Provide the [X, Y] coordinate of the cell's center where the given text is located.  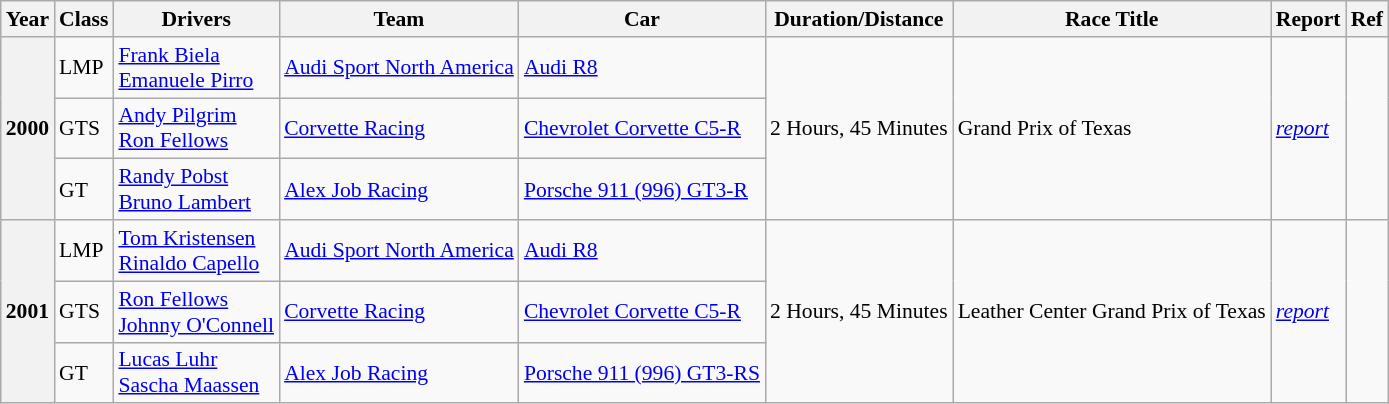
Grand Prix of Texas [1112, 128]
Tom Kristensen Rinaldo Capello [196, 250]
Andy Pilgrim Ron Fellows [196, 128]
2000 [28, 128]
Randy Pobst Bruno Lambert [196, 190]
Ron Fellows Johnny O'Connell [196, 312]
Lucas Luhr Sascha Maassen [196, 372]
Porsche 911 (996) GT3-RS [642, 372]
Frank Biela Emanuele Pirro [196, 68]
Ref [1367, 19]
Car [642, 19]
Class [84, 19]
Leather Center Grand Prix of Texas [1112, 312]
Race Title [1112, 19]
Drivers [196, 19]
Duration/Distance [859, 19]
Report [1308, 19]
2001 [28, 312]
Porsche 911 (996) GT3-R [642, 190]
Team [399, 19]
Year [28, 19]
